Return (x, y) of the center of cell containing provided text 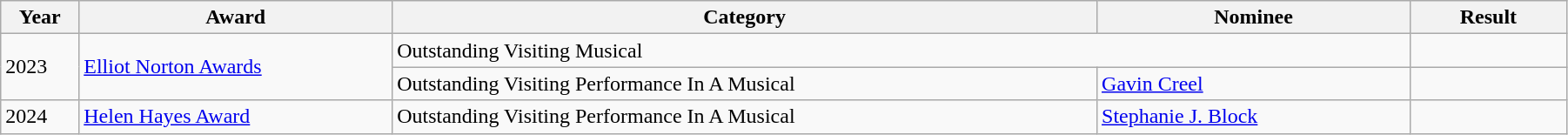
Result (1488, 17)
Award (236, 17)
Stephanie J. Block (1254, 117)
Nominee (1254, 17)
Helen Hayes Award (236, 117)
2024 (40, 117)
Elliot Norton Awards (236, 67)
2023 (40, 67)
Category (745, 17)
Year (40, 17)
Gavin Creel (1254, 84)
Outstanding Visiting Musical (901, 51)
